Detect which cell encompasses the target text, then output its (x, y) center coordinate. 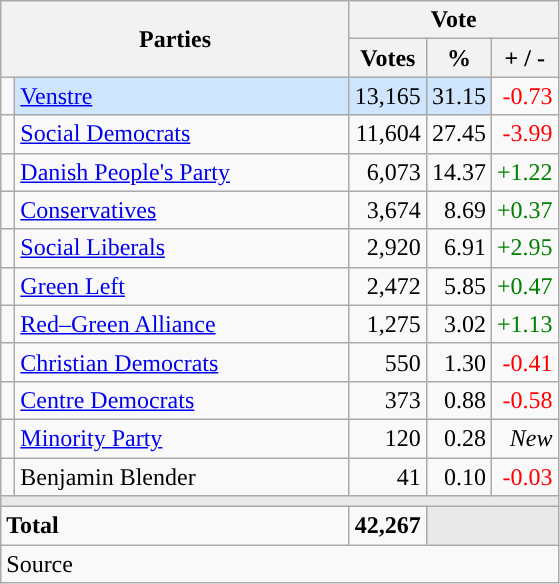
0.28 (458, 438)
Red–Green Alliance (182, 324)
Danish People's Party (182, 172)
41 (388, 477)
-0.58 (524, 400)
Venstre (182, 96)
42,267 (388, 526)
-0.03 (524, 477)
0.10 (458, 477)
New (524, 438)
Source (280, 564)
31.15 (458, 96)
Minority Party (182, 438)
Christian Democrats (182, 362)
Conservatives (182, 210)
120 (388, 438)
3.02 (458, 324)
14.37 (458, 172)
1.30 (458, 362)
-0.73 (524, 96)
5.85 (458, 286)
373 (388, 400)
-0.41 (524, 362)
+0.37 (524, 210)
Parties (176, 39)
Benjamin Blender (182, 477)
550 (388, 362)
Vote (454, 20)
+1.22 (524, 172)
2,472 (388, 286)
Centre Democrats (182, 400)
11,604 (388, 134)
Social Liberals (182, 248)
+2.95 (524, 248)
Total (176, 526)
2,920 (388, 248)
+ / - (524, 58)
6.91 (458, 248)
27.45 (458, 134)
Votes (388, 58)
Green Left (182, 286)
6,073 (388, 172)
% (458, 58)
0.88 (458, 400)
Social Democrats (182, 134)
-3.99 (524, 134)
13,165 (388, 96)
+1.13 (524, 324)
8.69 (458, 210)
3,674 (388, 210)
+0.47 (524, 286)
1,275 (388, 324)
